Capture the cell that displays the provided text and extract its (X, Y) central coordinate. 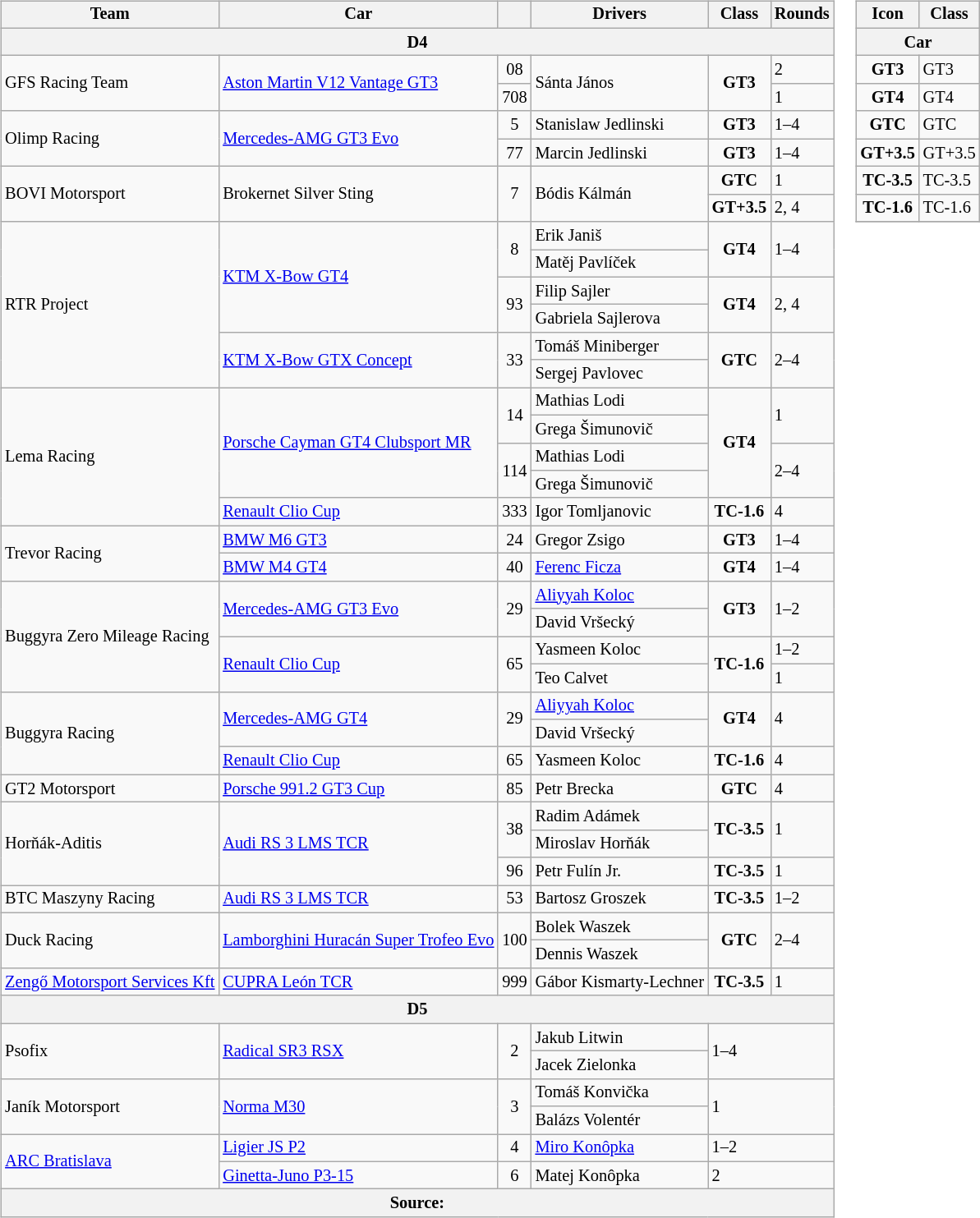
Psofix (110, 1051)
Buggyra Zero Mileage Racing (110, 636)
40 (514, 568)
Sergej Pavlovec (619, 374)
100 (514, 940)
Jacek Zielonka (619, 1065)
KTM X-Bow GT4 (358, 278)
77 (514, 153)
Gregor Zsigo (619, 540)
Tomáš Miniberger (619, 347)
Trevor Racing (110, 554)
Radim Adámek (619, 816)
Source: (417, 1203)
Team (110, 15)
Bolek Waszek (619, 926)
Olimp Racing (110, 138)
Porsche 991.2 GT3 Cup (358, 788)
Gábor Kismarty-Lechner (619, 982)
Filip Sajler (619, 291)
Dennis Waszek (619, 954)
RTR Project (110, 305)
Matej Konôpka (619, 1175)
Matěj Pavlíček (619, 264)
Brokernet Silver Sting (358, 194)
Tomáš Konvička (619, 1092)
Bódis Kálmán (619, 194)
Marcin Jedlinski (619, 153)
Sánta János (619, 84)
Miro Konôpka (619, 1148)
3 (514, 1105)
708 (514, 98)
Drivers (619, 15)
Duck Racing (110, 940)
KTM X-Bow GTX Concept (358, 360)
BTC Maszyny Racing (110, 899)
GFS Racing Team (110, 84)
Ferenc Ficza (619, 568)
999 (514, 982)
GT2 Motorsport (110, 788)
Buggyra Racing (110, 733)
Horňák-Aditis (110, 844)
Balázs Volentér (619, 1120)
8 (514, 250)
333 (514, 512)
6 (514, 1175)
BOVI Motorsport (110, 194)
114 (514, 470)
D5 (417, 1009)
ARC Bratislava (110, 1161)
Radical SR3 RSX (358, 1051)
08 (514, 70)
Lema Racing (110, 457)
53 (514, 899)
Rounds (802, 15)
33 (514, 360)
Mercedes-AMG GT4 (358, 719)
BMW M6 GT3 (358, 540)
Igor Tomljanovic (619, 512)
Miroslav Horňák (619, 843)
7 (514, 194)
Norma M30 (358, 1105)
38 (514, 830)
Petr Fulín Jr. (619, 871)
Bartosz Groszek (619, 899)
BMW M4 GT4 (358, 568)
14 (514, 416)
Lamborghini Huracán Super Trofeo Evo (358, 940)
Ligier JS P2 (358, 1148)
Zengő Motorsport Services Kft (110, 982)
D4 (417, 42)
Porsche Cayman GT4 Clubsport MR (358, 444)
Erik Janiš (619, 236)
Teo Calvet (619, 678)
93 (514, 304)
Petr Brecka (619, 788)
5 (514, 125)
Icon (887, 15)
Stanislaw Jedlinski (619, 125)
24 (514, 540)
Gabriela Sajlerova (619, 319)
85 (514, 788)
Jakub Litwin (619, 1037)
Aston Martin V12 Vantage GT3 (358, 84)
CUPRA León TCR (358, 982)
Janík Motorsport (110, 1105)
96 (514, 871)
Ginetta-Juno P3-15 (358, 1175)
